Determine the [X, Y] coordinate at the center of the cell enclosing the given text.  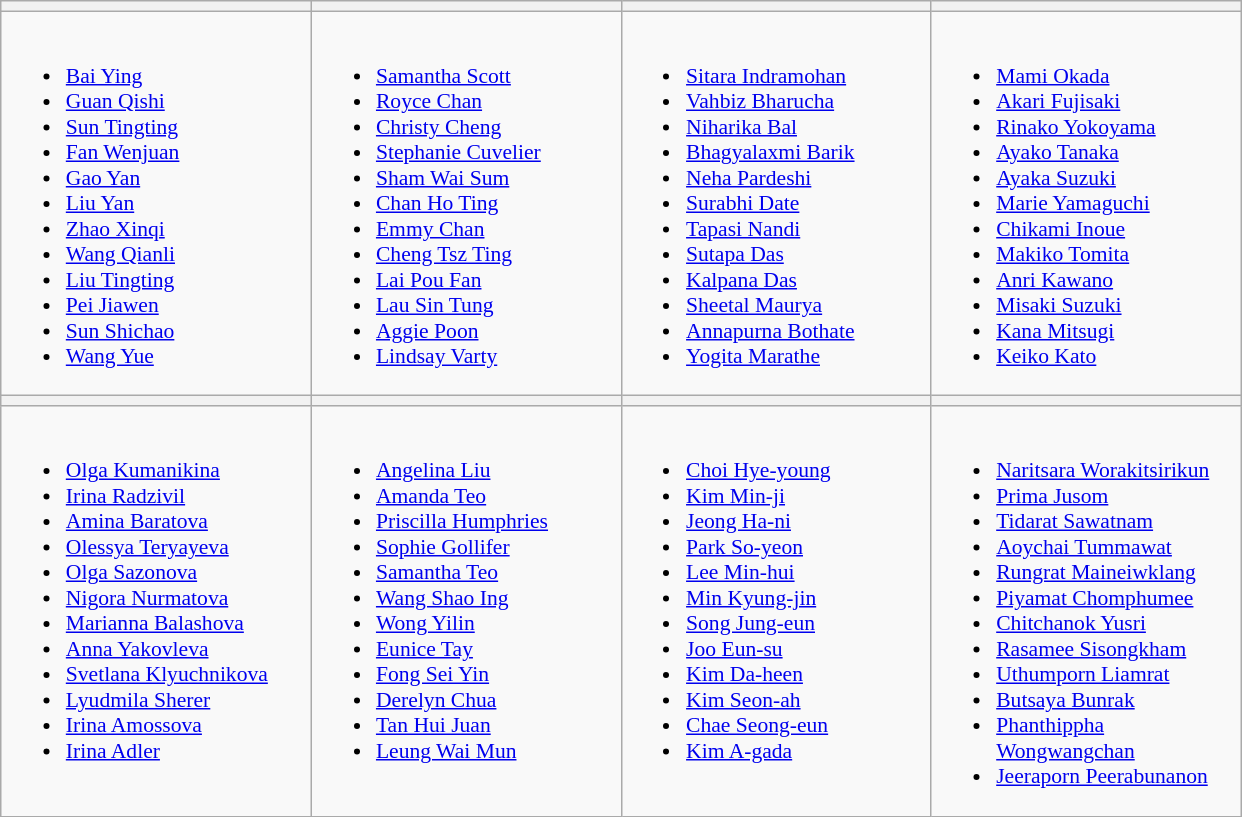
Bai YingGuan QishiSun TingtingFan WenjuanGao YanLiu YanZhao XinqiWang QianliLiu TingtingPei JiawenSun ShichaoWang Yue [156, 204]
Samantha ScottRoyce ChanChristy ChengStephanie CuvelierSham Wai SumChan Ho TingEmmy ChanCheng Tsz TingLai Pou FanLau Sin TungAggie PoonLindsay Varty [466, 204]
Choi Hye-youngKim Min-jiJeong Ha-niPark So-yeonLee Min-huiMin Kyung-jinSong Jung-eunJoo Eun-suKim Da-heenKim Seon-ahChae Seong-eunKim A-gada [776, 611]
